Search for the cell housing the specified text and yield its (x, y) center coordinate. 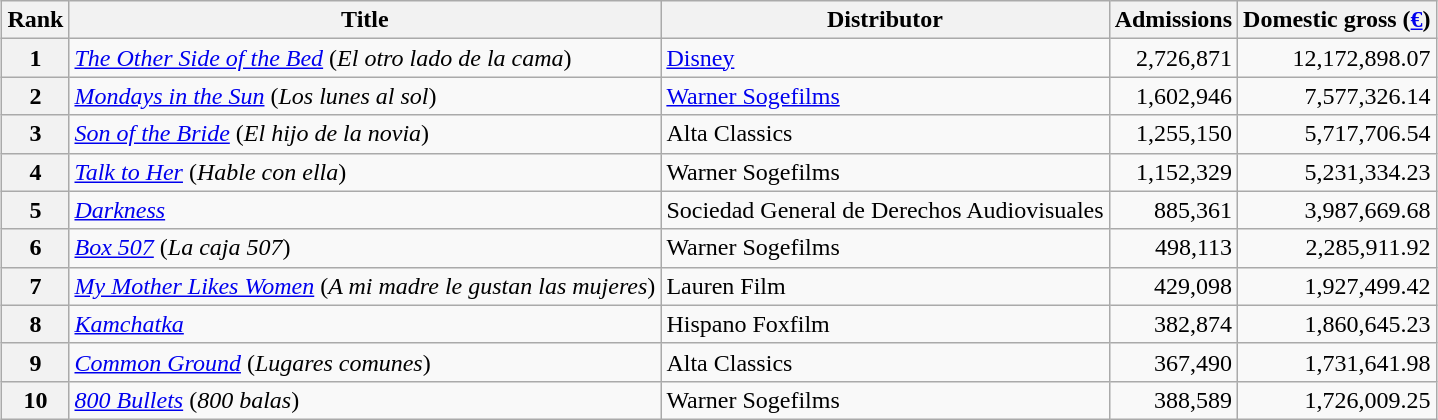
367,490 (1173, 362)
Rank (36, 20)
9 (36, 362)
Common Ground (Lugares comunes) (365, 362)
3,987,669.68 (1338, 210)
1,927,499.42 (1338, 286)
Box 507 (La caja 507) (365, 248)
8 (36, 324)
Domestic gross (€) (1338, 20)
498,113 (1173, 248)
2,726,871 (1173, 58)
5,231,334.23 (1338, 172)
6 (36, 248)
1 (36, 58)
Talk to Her (Hable con ella) (365, 172)
Distributor (885, 20)
429,098 (1173, 286)
5 (36, 210)
382,874 (1173, 324)
Darkness (365, 210)
1,726,009.25 (1338, 400)
2 (36, 96)
5,717,706.54 (1338, 134)
800 Bullets (800 balas) (365, 400)
1,152,329 (1173, 172)
10 (36, 400)
Mondays in the Sun (Los lunes al sol) (365, 96)
Son of the Bride (El hijo de la novia) (365, 134)
12,172,898.07 (1338, 58)
1,731,641.98 (1338, 362)
7 (36, 286)
Kamchatka (365, 324)
Hispano Foxfilm (885, 324)
7,577,326.14 (1338, 96)
Disney (885, 58)
The Other Side of the Bed (El otro lado de la cama) (365, 58)
Sociedad General de Derechos Audiovisuales (885, 210)
3 (36, 134)
885,361 (1173, 210)
388,589 (1173, 400)
My Mother Likes Women (A mi madre le gustan las mujeres) (365, 286)
1,860,645.23 (1338, 324)
2,285,911.92 (1338, 248)
Lauren Film (885, 286)
1,602,946 (1173, 96)
4 (36, 172)
Title (365, 20)
Admissions (1173, 20)
1,255,150 (1173, 134)
